Determine the (x, y) coordinate at the center of the cell enclosing the given text.  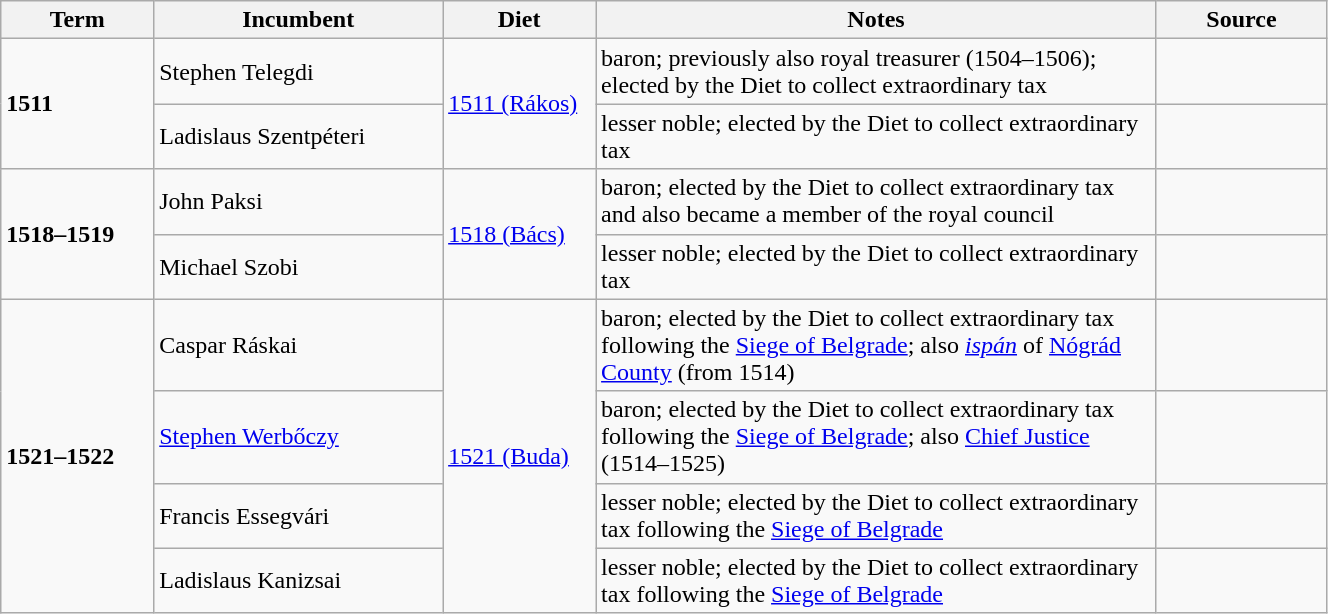
Term (78, 20)
1521 (Buda) (520, 456)
baron; elected by the Diet to collect extraordinary tax following the Siege of Belgrade; also ispán of Nógrád County (from 1514) (876, 345)
Source (1241, 20)
John Paksi (298, 202)
Stephen Telegdi (298, 72)
baron; previously also royal treasurer (1504–1506); elected by the Diet to collect extraordinary tax (876, 72)
1511 (78, 104)
1518–1519 (78, 234)
baron; elected by the Diet to collect extraordinary tax and also became a member of the royal council (876, 202)
Ladislaus Kanizsai (298, 580)
1518 (Bács) (520, 234)
1511 (Rákos) (520, 104)
Notes (876, 20)
Michael Szobi (298, 266)
Incumbent (298, 20)
Diet (520, 20)
1521–1522 (78, 456)
Francis Essegvári (298, 516)
Stephen Werbőczy (298, 437)
Caspar Ráskai (298, 345)
Ladislaus Szentpéteri (298, 136)
baron; elected by the Diet to collect extraordinary tax following the Siege of Belgrade; also Chief Justice (1514–1525) (876, 437)
